Scan for the cell matching the given text and deliver its (X, Y) coordinate at center. 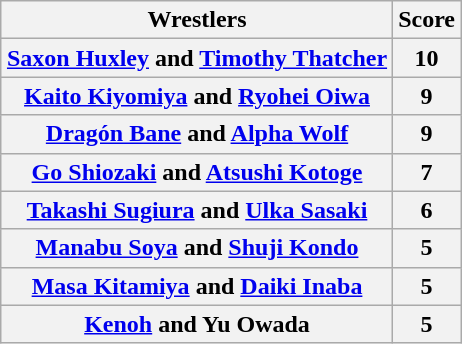
Dragón Bane and Alpha Wolf (196, 134)
Score (427, 20)
Saxon Huxley and Timothy Thatcher (196, 58)
Go Shiozaki and Atsushi Kotoge (196, 172)
Takashi Sugiura and Ulka Sasaki (196, 210)
10 (427, 58)
Masa Kitamiya and Daiki Inaba (196, 286)
Kenoh and Yu Owada (196, 324)
7 (427, 172)
Manabu Soya and Shuji Kondo (196, 248)
6 (427, 210)
Wrestlers (196, 20)
Kaito Kiyomiya and Ryohei Oiwa (196, 96)
